From the cell containing the given text, extract its center point as (x, y) coordinate. 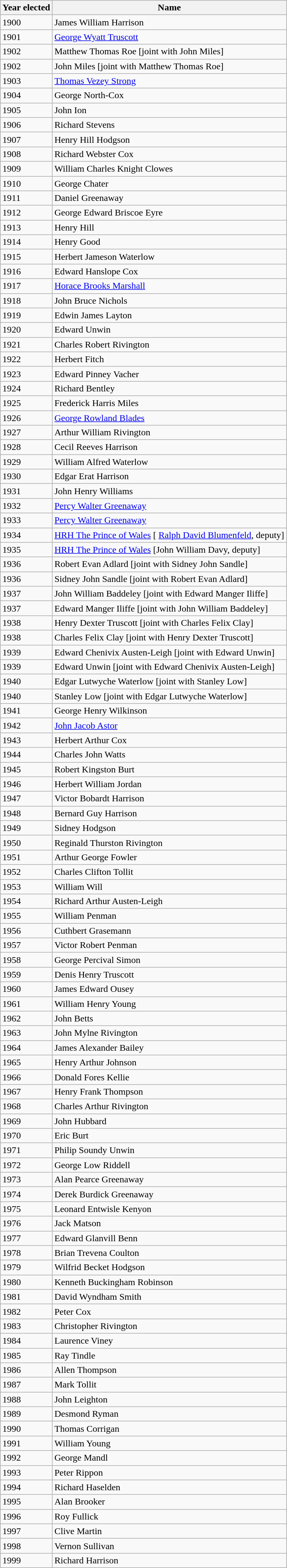
1984 (26, 1341)
Year elected (26, 8)
Philip Soundy Unwin (169, 1150)
1963 (26, 1033)
1997 (26, 1531)
1948 (26, 813)
Roy Fullick (169, 1516)
1923 (26, 374)
1903 (26, 81)
Denis Henry Truscott (169, 975)
Edgar Lutwyche Waterlow [joint with Stanley Low] (169, 682)
1945 (26, 769)
George Chater (169, 184)
1912 (26, 213)
1999 (26, 1560)
Alan Brooker (169, 1502)
William Alfred Waterlow (169, 462)
Eric Burt (169, 1136)
Arthur George Fowler (169, 857)
Henry Good (169, 242)
1981 (26, 1297)
John William Baddeley [joint with Edward Manger Iliffe] (169, 593)
John Hubbard (169, 1121)
1921 (26, 344)
1973 (26, 1180)
1916 (26, 271)
Richard Bentley (169, 388)
Mark Tollit (169, 1385)
1967 (26, 1092)
1982 (26, 1311)
George Mandl (169, 1458)
Victor Bobardt Harrison (169, 799)
Edward Chenivix Austen-Leigh [joint with Edward Unwin] (169, 652)
Herbert Fitch (169, 359)
Edward Unwin [joint with Edward Chenivix Austen-Leigh] (169, 667)
1962 (26, 1018)
1919 (26, 315)
Desmond Ryman (169, 1414)
John Bruce Nichols (169, 301)
Edward Pinney Vacher (169, 374)
George Percival Simon (169, 960)
1942 (26, 725)
1924 (26, 388)
Matthew Thomas Roe [joint with John Miles] (169, 52)
1964 (26, 1048)
Thomas Corrigan (169, 1429)
Stanley Low [joint with Edgar Lutwyche Waterlow] (169, 696)
1914 (26, 242)
John Leighton (169, 1399)
Henry Dexter Truscott [joint with Charles Felix Clay] (169, 623)
Derek Burdick Greenaway (169, 1194)
Thomas Vezey Strong (169, 81)
Henry Hill Hodgson (169, 139)
1991 (26, 1443)
1950 (26, 843)
1952 (26, 872)
1995 (26, 1502)
Herbert William Jordan (169, 784)
1978 (26, 1253)
Clive Martin (169, 1531)
Edwin James Layton (169, 315)
Jack Matson (169, 1224)
Herbert Jameson Waterlow (169, 257)
Charles Felix Clay [joint with Henry Dexter Truscott] (169, 637)
Frederick Harris Miles (169, 403)
1915 (26, 257)
Henry Arthur Johnson (169, 1062)
1927 (26, 433)
1992 (26, 1458)
William Penman (169, 916)
Daniel Greenaway (169, 198)
1944 (26, 755)
1971 (26, 1150)
William Charles Knight Clowes (169, 169)
1929 (26, 462)
Edgar Erat Harrison (169, 476)
1954 (26, 901)
1947 (26, 799)
1918 (26, 301)
Brian Trevena Coulton (169, 1253)
Charles Robert Rivington (169, 344)
1966 (26, 1077)
1946 (26, 784)
John Ion (169, 110)
Horace Brooks Marshall (169, 286)
1989 (26, 1414)
1925 (26, 403)
1968 (26, 1106)
1998 (26, 1546)
1980 (26, 1282)
1986 (26, 1370)
1909 (26, 169)
1974 (26, 1194)
Cecil Reeves Harrison (169, 447)
Charles Clifton Tollit (169, 872)
James William Harrison (169, 22)
HRH The Prince of Wales [ Ralph David Blumenfeld, deputy] (169, 535)
1956 (26, 931)
Ray Tindle (169, 1355)
Leonard Entwisle Kenyon (169, 1209)
1932 (26, 506)
George Edward Briscoe Eyre (169, 213)
1990 (26, 1429)
Vernon Sullivan (169, 1546)
1960 (26, 989)
Peter Rippon (169, 1473)
1970 (26, 1136)
Alan Pearce Greenaway (169, 1180)
1904 (26, 95)
Richard Webster Cox (169, 154)
1979 (26, 1267)
William Young (169, 1443)
1983 (26, 1326)
1958 (26, 960)
1908 (26, 154)
Sidney Hodgson (169, 828)
1907 (26, 139)
Richard Arthur Austen-Leigh (169, 901)
Henry Frank Thompson (169, 1092)
1917 (26, 286)
1985 (26, 1355)
Charles Arthur Rivington (169, 1106)
1901 (26, 37)
Robert Evan Adlard [joint with Sidney John Sandle] (169, 564)
1951 (26, 857)
James Edward Ousey (169, 989)
George North-Cox (169, 95)
Donald Fores Kellie (169, 1077)
Cuthbert Grasemann (169, 931)
Henry Hill (169, 227)
Wilfrid Becket Hodgson (169, 1267)
1987 (26, 1385)
Name (169, 8)
George Wyatt Truscott (169, 37)
1935 (26, 550)
1926 (26, 418)
1943 (26, 740)
Charles John Watts (169, 755)
Reginald Thurston Rivington (169, 843)
1969 (26, 1121)
James Alexander Bailey (169, 1048)
John Miles [joint with Matthew Thomas Roe] (169, 66)
1931 (26, 491)
George Low Riddell (169, 1165)
John Betts (169, 1018)
1922 (26, 359)
1955 (26, 916)
George Henry Wilkinson (169, 711)
1911 (26, 198)
1941 (26, 711)
1972 (26, 1165)
1975 (26, 1209)
1959 (26, 975)
1910 (26, 184)
George Rowland Blades (169, 418)
Bernard Guy Harrison (169, 813)
1993 (26, 1473)
Herbert Arthur Cox (169, 740)
Robert Kingston Burt (169, 769)
1976 (26, 1224)
1934 (26, 535)
1906 (26, 125)
1965 (26, 1062)
1905 (26, 110)
1953 (26, 886)
Victor Robert Penman (169, 945)
1913 (26, 227)
1994 (26, 1487)
1949 (26, 828)
1996 (26, 1516)
Edward Unwin (169, 330)
Edward Manger Iliffe [joint with John William Baddeley] (169, 608)
John Jacob Astor (169, 725)
1977 (26, 1238)
Sidney John Sandle [joint with Robert Evan Adlard] (169, 579)
Edward Glanvill Benn (169, 1238)
David Wyndham Smith (169, 1297)
1928 (26, 447)
Peter Cox (169, 1311)
1988 (26, 1399)
Arthur William Rivington (169, 433)
1933 (26, 520)
1957 (26, 945)
Laurence Viney (169, 1341)
Richard Harrison (169, 1560)
Edward Hanslope Cox (169, 271)
William Will (169, 886)
John Henry Williams (169, 491)
Kenneth Buckingham Robinson (169, 1282)
Richard Haselden (169, 1487)
Allen Thompson (169, 1370)
John Mylne Rivington (169, 1033)
1930 (26, 476)
Christopher Rivington (169, 1326)
1961 (26, 1004)
HRH The Prince of Wales [John William Davy, deputy] (169, 550)
1920 (26, 330)
William Henry Young (169, 1004)
1900 (26, 22)
Richard Stevens (169, 125)
